From the cell containing the given text, extract its center point as (X, Y) coordinate. 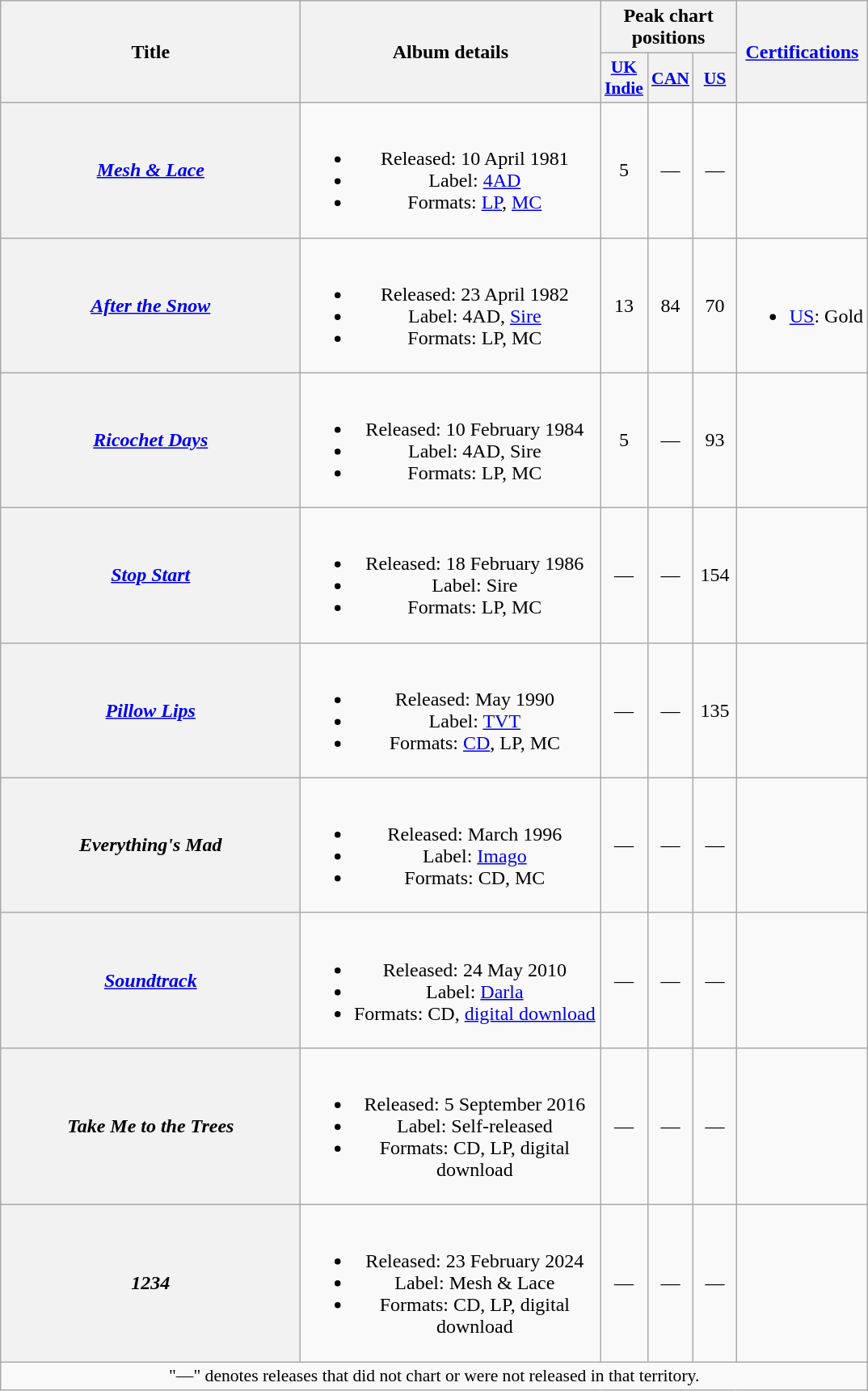
13 (624, 306)
CAN (671, 78)
Mesh & Lace (150, 170)
154 (714, 575)
Certifications (802, 52)
Released: 18 February 1986Label: SireFormats: LP, MC (451, 575)
135 (714, 710)
Released: 5 September 2016Label: Self-releasedFormats: CD, LP, digital download (451, 1126)
93 (714, 440)
Released: 10 February 1984Label: 4AD, SireFormats: LP, MC (451, 440)
After the Snow (150, 306)
Take Me to the Trees (150, 1126)
Released: 10 April 1981Label: 4ADFormats: LP, MC (451, 170)
Ricochet Days (150, 440)
Album details (451, 52)
70 (714, 306)
Released: March 1996Label: ImagoFormats: CD, MC (451, 845)
Stop Start (150, 575)
84 (671, 306)
Released: 24 May 2010Label: DarlaFormats: CD, digital download (451, 980)
US (714, 78)
Title (150, 52)
US: Gold (802, 306)
Soundtrack (150, 980)
Peak chart positions (668, 27)
UK Indie (624, 78)
1234 (150, 1283)
"—" denotes releases that did not chart or were not released in that territory. (435, 1376)
Released: 23 April 1982Label: 4AD, SireFormats: LP, MC (451, 306)
Pillow Lips (150, 710)
Released: 23 February 2024Label: Mesh & LaceFormats: CD, LP, digital download (451, 1283)
Everything's Mad (150, 845)
Released: May 1990Label: TVTFormats: CD, LP, MC (451, 710)
